Pinpoint the cell where the given text exists, returning its (X, Y) midpoint coordinate. 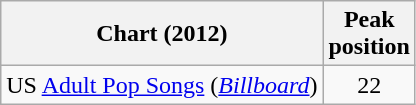
Peakposition (369, 34)
Chart (2012) (162, 34)
US Adult Pop Songs (Billboard) (162, 85)
22 (369, 85)
